Pinpoint the cell where the given text exists, returning its (x, y) midpoint coordinate. 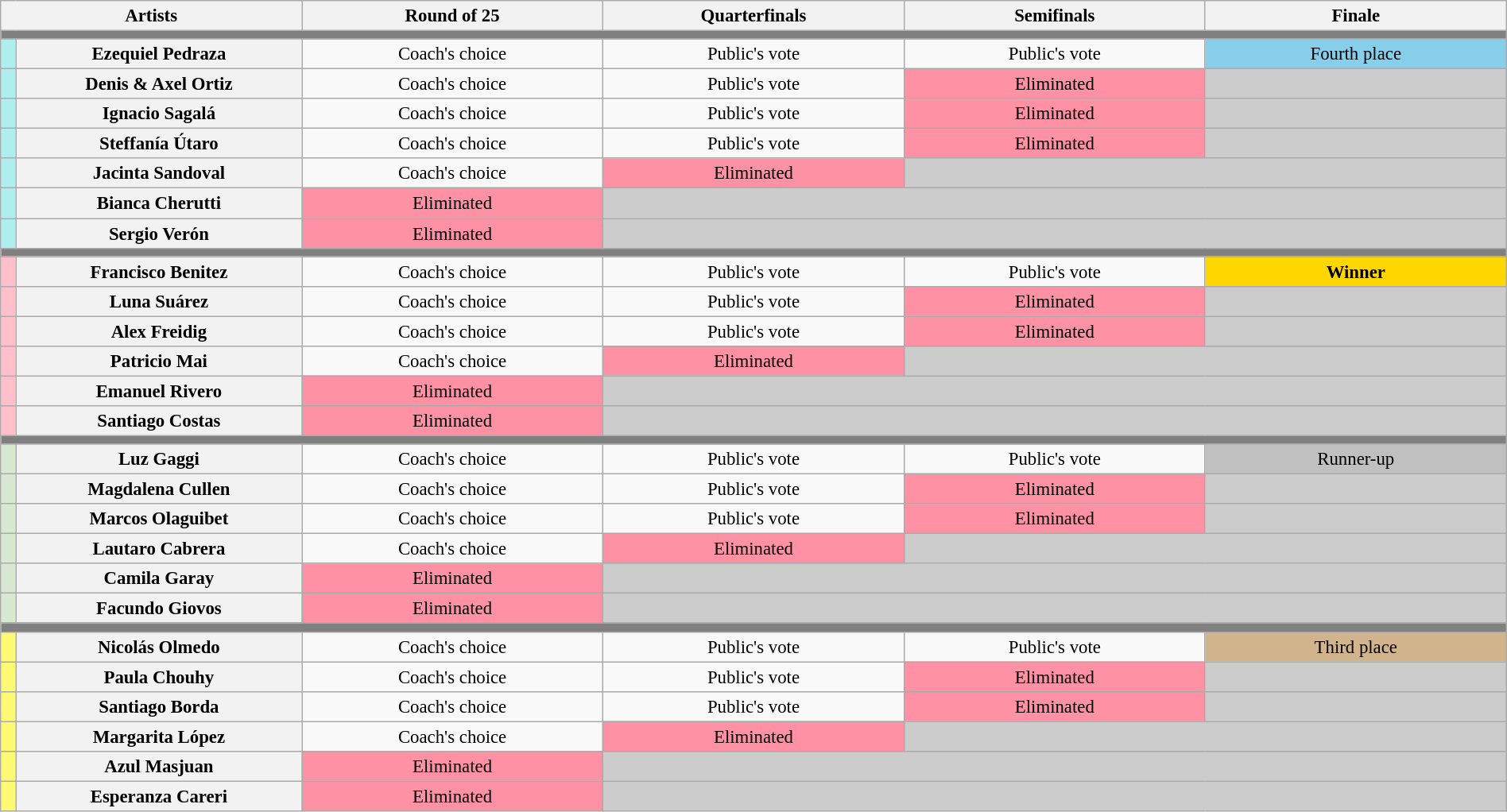
Semifinals (1054, 16)
Quarterfinals (753, 16)
Bianca Cherutti (159, 203)
Runner-up (1356, 459)
Nicolás Olmedo (159, 647)
Winner (1356, 272)
Lautaro Cabrera (159, 549)
Paula Chouhy (159, 677)
Francisco Benitez (159, 272)
Steffanía Útaro (159, 144)
Ignacio Sagalá (159, 114)
Fourth place (1356, 54)
Margarita López (159, 737)
Camila Garay (159, 578)
Marcos Olaguibet (159, 519)
Esperanza Careri (159, 796)
Luna Suárez (159, 301)
Denis & Axel Ortiz (159, 84)
Jacinta Sandoval (159, 174)
Patricio Mai (159, 362)
Santiago Costas (159, 421)
Artists (151, 16)
Sergio Verón (159, 234)
Round of 25 (453, 16)
Ezequiel Pedraza (159, 54)
Finale (1356, 16)
Luz Gaggi (159, 459)
Alex Freidig (159, 331)
Third place (1356, 647)
Facundo Giovos (159, 609)
Magdalena Cullen (159, 489)
Azul Masjuan (159, 767)
Santiago Borda (159, 706)
Emanuel Rivero (159, 391)
